Determine the [x, y] coordinate at the center of the cell enclosing the given text.  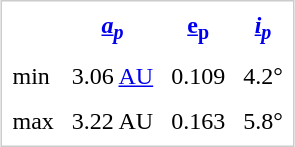
5.8° [264, 122]
max [33, 122]
3.22 AU [112, 122]
ap [112, 28]
3.06 AU [112, 77]
4.2° [264, 77]
0.109 [198, 77]
ip [264, 28]
0.163 [198, 122]
ep [198, 28]
min [33, 77]
